For the text-containing cell, return its midpoint in [X, Y] coordinate format. 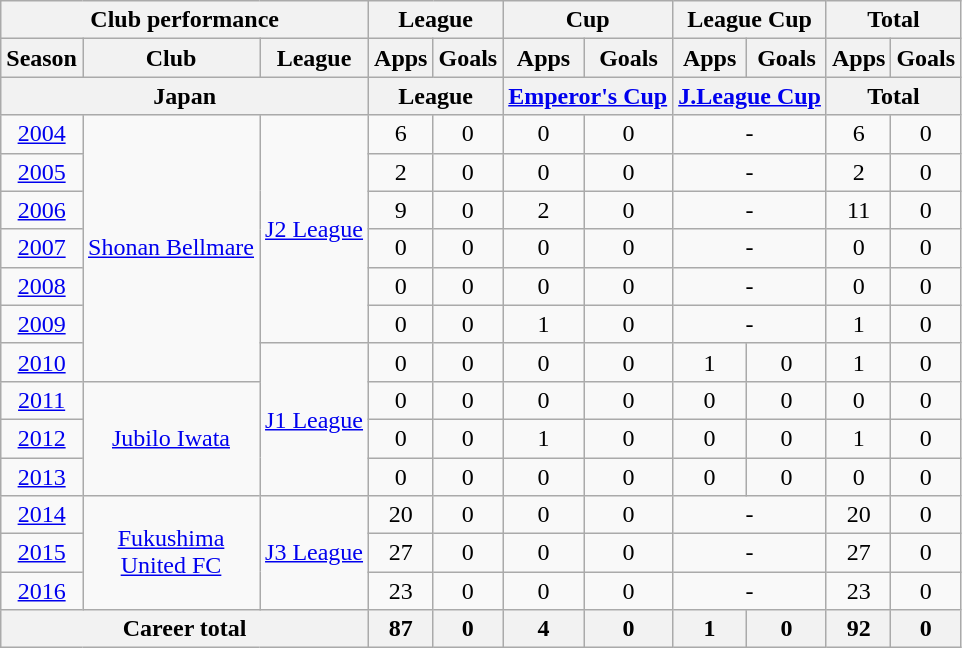
2012 [42, 438]
92 [858, 629]
2014 [42, 515]
Japan [185, 96]
Shonan Bellmare [170, 248]
Emperor's Cup [588, 96]
J1 League [314, 419]
11 [858, 210]
2013 [42, 477]
4 [544, 629]
League Cup [750, 20]
Season [42, 58]
2011 [42, 400]
2006 [42, 210]
J3 League [314, 553]
2005 [42, 172]
2008 [42, 286]
2015 [42, 553]
Cup [588, 20]
Jubilo Iwata [170, 438]
Club [170, 58]
2004 [42, 134]
Career total [185, 629]
2010 [42, 362]
2007 [42, 248]
9 [401, 210]
2016 [42, 591]
J2 League [314, 229]
J.League Cup [750, 96]
FukushimaUnited FC [170, 553]
2009 [42, 324]
Club performance [185, 20]
87 [401, 629]
